Capture the cell that displays the provided text and extract its [x, y] central coordinate. 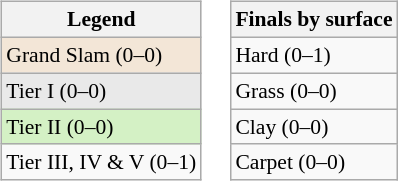
Hard (0–1) [314, 55]
Carpet (0–0) [314, 162]
Legend [101, 20]
Tier II (0–0) [101, 127]
Clay (0–0) [314, 127]
Finals by surface [314, 20]
Grand Slam (0–0) [101, 55]
Grass (0–0) [314, 91]
Tier III, IV & V (0–1) [101, 162]
Tier I (0–0) [101, 91]
